Provide the [X, Y] coordinate of the cell's center where the given text is located.  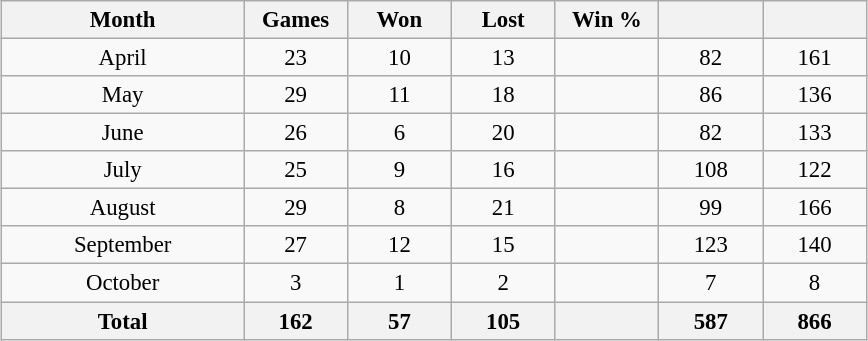
105 [503, 321]
86 [711, 95]
Games [296, 20]
122 [815, 170]
7 [711, 283]
9 [399, 170]
133 [815, 133]
Won [399, 20]
108 [711, 170]
166 [815, 208]
27 [296, 245]
99 [711, 208]
140 [815, 245]
Month [123, 20]
1 [399, 283]
15 [503, 245]
October [123, 283]
18 [503, 95]
6 [399, 133]
12 [399, 245]
123 [711, 245]
23 [296, 57]
June [123, 133]
20 [503, 133]
26 [296, 133]
25 [296, 170]
16 [503, 170]
3 [296, 283]
August [123, 208]
162 [296, 321]
September [123, 245]
21 [503, 208]
11 [399, 95]
57 [399, 321]
136 [815, 95]
May [123, 95]
April [123, 57]
866 [815, 321]
July [123, 170]
Win % [607, 20]
2 [503, 283]
587 [711, 321]
161 [815, 57]
13 [503, 57]
Lost [503, 20]
10 [399, 57]
Total [123, 321]
